For the text-containing cell, return its midpoint in [x, y] coordinate format. 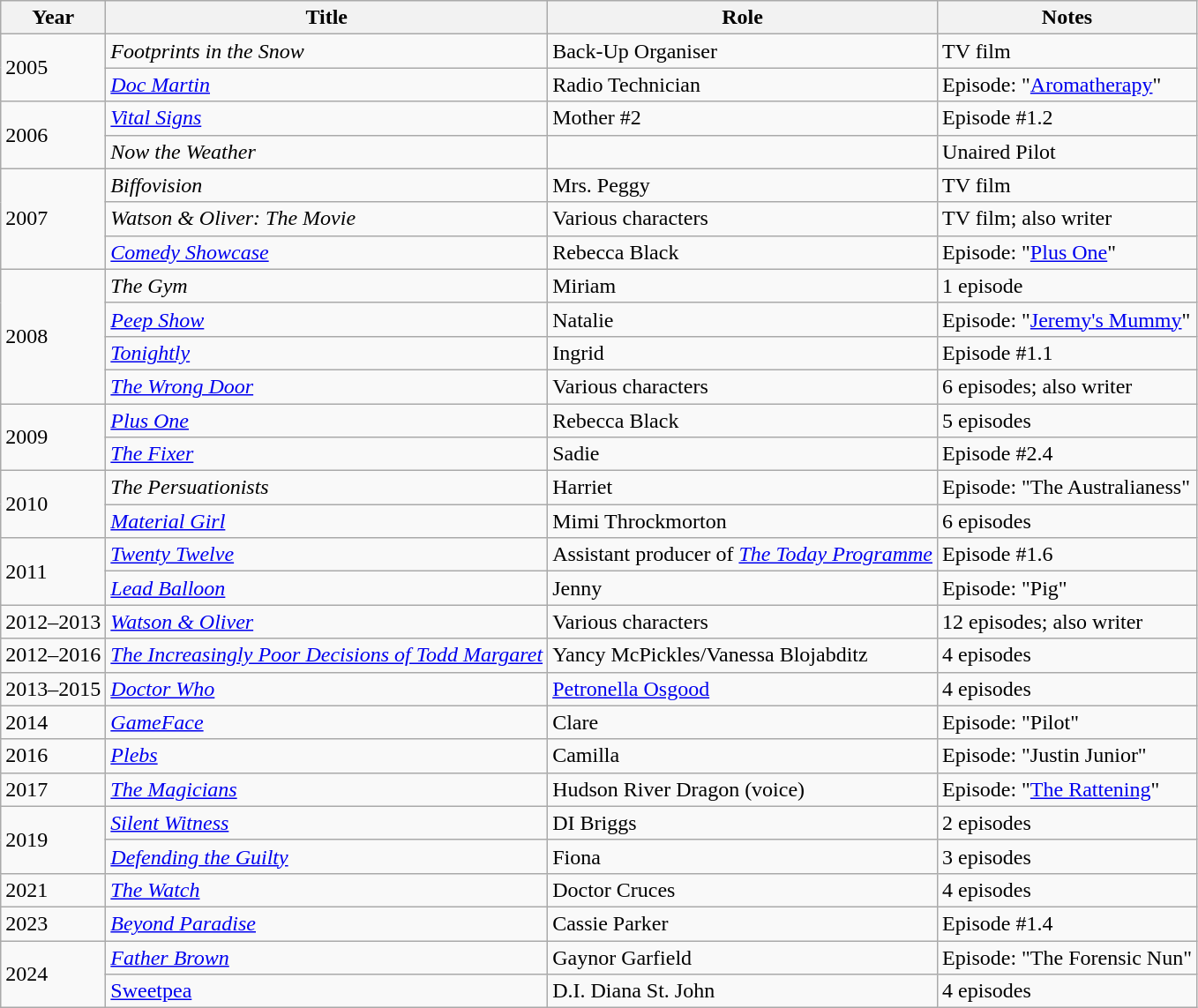
Yancy McPickles/Vanessa Blojabditz [743, 655]
12 episodes; also writer [1067, 622]
Episode #1.1 [1067, 353]
Ingrid [743, 353]
2024 [53, 974]
Episode: "Jeremy's Mummy" [1067, 319]
2014 [53, 722]
Episode: "Justin Junior" [1067, 756]
Back-Up Organiser [743, 51]
Radio Technician [743, 85]
Plus One [326, 421]
2017 [53, 789]
Camilla [743, 756]
Harriet [743, 488]
Title [326, 18]
Watson & Oliver: The Movie [326, 219]
Episode #1.2 [1067, 118]
Episode: "Plus One" [1067, 252]
Episode #1.4 [1067, 923]
Mrs. Peggy [743, 185]
Petronella Osgood [743, 689]
Biffovision [326, 185]
Defending the Guilty [326, 856]
2010 [53, 504]
Material Girl [326, 521]
Comedy Showcase [326, 252]
Episode: "Aromatherapy" [1067, 85]
Assistant producer of The Today Programme [743, 555]
Tonightly [326, 353]
Mother #2 [743, 118]
Twenty Twelve [326, 555]
2019 [53, 840]
Lead Balloon [326, 588]
3 episodes [1067, 856]
Episode: "The Forensic Nun" [1067, 957]
Episode: "The Rattening" [1067, 789]
Now the Weather [326, 152]
6 episodes; also writer [1067, 386]
Episode: "The Australianess" [1067, 488]
1 episode [1067, 286]
5 episodes [1067, 421]
Clare [743, 722]
Silent Witness [326, 823]
Beyond Paradise [326, 923]
2009 [53, 437]
Year [53, 18]
The Increasingly Poor Decisions of Todd Margaret [326, 655]
6 episodes [1067, 521]
Fiona [743, 856]
Gaynor Garfield [743, 957]
2008 [53, 336]
GameFace [326, 722]
Sadie [743, 454]
Hudson River Dragon (voice) [743, 789]
The Watch [326, 890]
Mimi Throckmorton [743, 521]
Notes [1067, 18]
Episode: "Pilot" [1067, 722]
The Fixer [326, 454]
The Wrong Door [326, 386]
2023 [53, 923]
Unaired Pilot [1067, 152]
Sweetpea [326, 991]
Miriam [743, 286]
Doctor Cruces [743, 890]
2021 [53, 890]
Vital Signs [326, 118]
TV film; also writer [1067, 219]
Father Brown [326, 957]
The Magicians [326, 789]
Peep Show [326, 319]
Role [743, 18]
Watson & Oliver [326, 622]
Natalie [743, 319]
Doc Martin [326, 85]
Episode #1.6 [1067, 555]
Doctor Who [326, 689]
2005 [53, 68]
The Gym [326, 286]
2012–2013 [53, 622]
Cassie Parker [743, 923]
2 episodes [1067, 823]
2006 [53, 135]
Footprints in the Snow [326, 51]
Episode: "Pig" [1067, 588]
D.I. Diana St. John [743, 991]
2011 [53, 571]
Episode #2.4 [1067, 454]
2007 [53, 219]
The Persuationists [326, 488]
Plebs [326, 756]
2012–2016 [53, 655]
2016 [53, 756]
2013–2015 [53, 689]
Jenny [743, 588]
DI Briggs [743, 823]
